Find where the given text appears and provide that cell's center as [X, Y] coordinate. 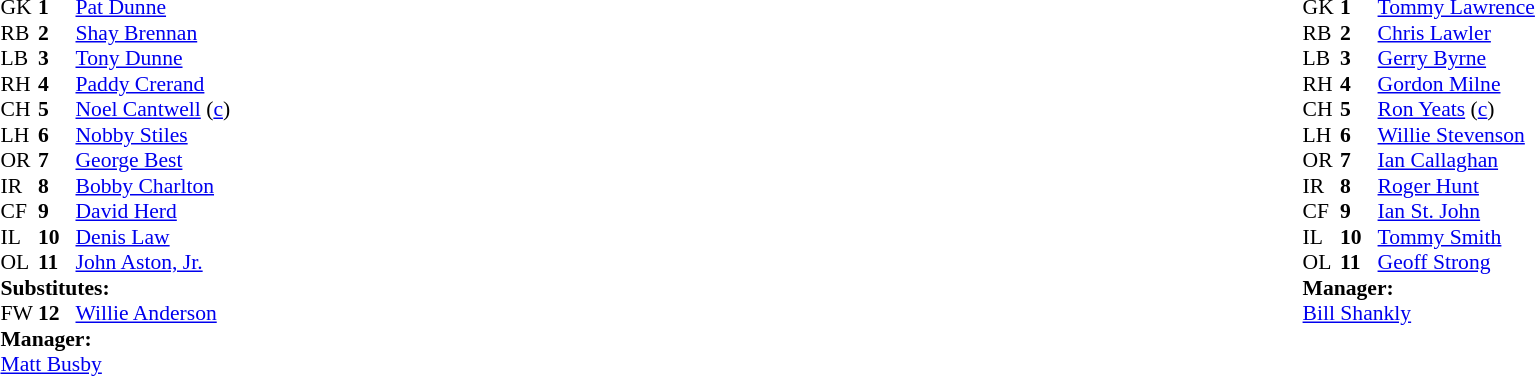
George Best [154, 161]
Paddy Crerand [154, 84]
Bill Shankly [1419, 313]
Tommy Smith [1456, 237]
Tony Dunne [154, 59]
Geoff Strong [1456, 263]
Ron Yeats (c) [1456, 109]
FW [19, 313]
Noel Cantwell (c) [154, 109]
Denis Law [154, 237]
Shay Brennan [154, 33]
Ian Callaghan [1456, 161]
Willie Stevenson [1456, 135]
Ian St. John [1456, 211]
Bobby Charlton [154, 186]
Gerry Byrne [1456, 59]
Substitutes: [115, 288]
12 [57, 313]
Nobby Stiles [154, 135]
John Aston, Jr. [154, 263]
Chris Lawler [1456, 33]
Roger Hunt [1456, 186]
David Herd [154, 211]
Willie Anderson [154, 313]
Gordon Milne [1456, 84]
